From the cell containing the given text, extract its center point as (X, Y) coordinate. 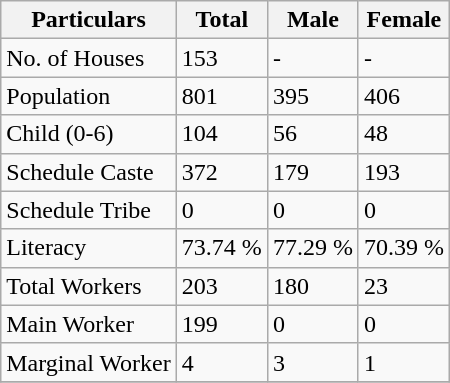
Particulars (89, 20)
Total Workers (89, 286)
70.39 % (404, 248)
Schedule Caste (89, 172)
372 (222, 172)
4 (222, 362)
1 (404, 362)
Marginal Worker (89, 362)
Female (404, 20)
193 (404, 172)
179 (312, 172)
395 (312, 96)
Schedule Tribe (89, 210)
199 (222, 324)
Child (0-6) (89, 134)
Main Worker (89, 324)
Population (89, 96)
406 (404, 96)
203 (222, 286)
73.74 % (222, 248)
48 (404, 134)
No. of Houses (89, 58)
Male (312, 20)
104 (222, 134)
801 (222, 96)
Literacy (89, 248)
180 (312, 286)
3 (312, 362)
56 (312, 134)
Total (222, 20)
153 (222, 58)
77.29 % (312, 248)
23 (404, 286)
